Find where the given text appears and provide that cell's center as (x, y) coordinate. 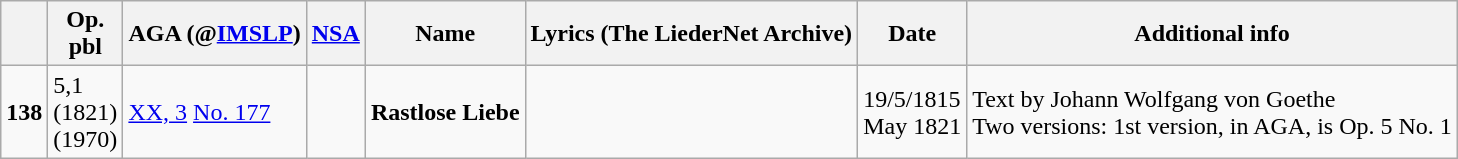
Rastlose Liebe (445, 112)
Additional info (1212, 34)
Op.pbl (86, 34)
XX, 3 No. 177 (214, 112)
AGA (@IMSLP) (214, 34)
Name (445, 34)
19/5/1815May 1821 (912, 112)
5,1(1821)(1970) (86, 112)
Date (912, 34)
NSA (336, 34)
Lyrics (The LiederNet Archive) (692, 34)
Text by Johann Wolfgang von GoetheTwo versions: 1st version, in AGA, is Op. 5 No. 1 (1212, 112)
138 (24, 112)
